Scan for the cell matching the given text and deliver its (x, y) coordinate at center. 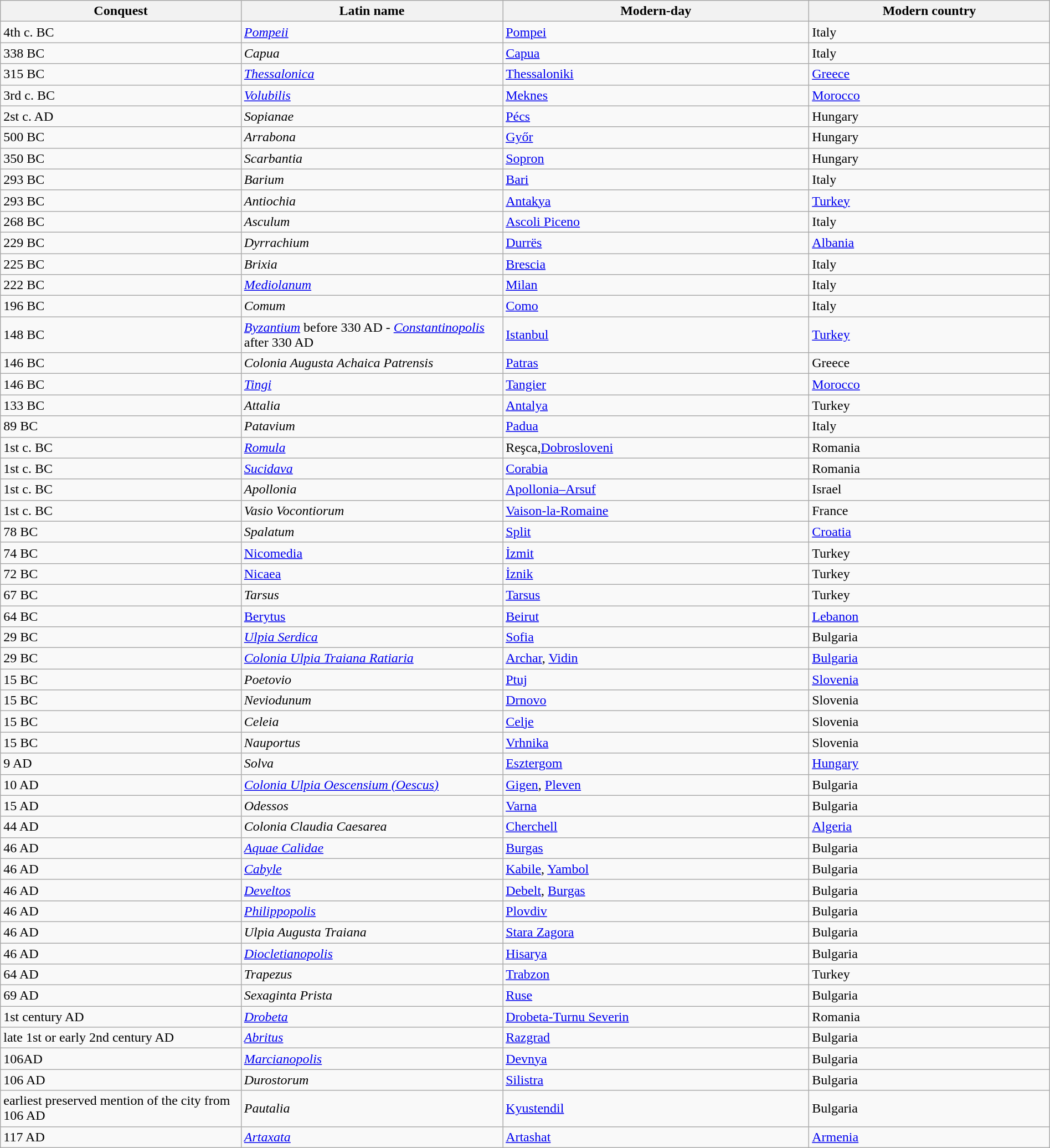
Abritus (372, 1038)
Latin name (372, 11)
Comum (372, 306)
Patavium (372, 426)
Colonia Augusta Achaica Patrensis (372, 363)
196 BC (121, 306)
Artaxata (372, 1137)
Pompei (656, 32)
İzmit (656, 553)
338 BC (121, 53)
Albania (929, 243)
Neviodunum (372, 701)
Split (656, 532)
78 BC (121, 532)
Corabia (656, 469)
Colonia Ulpia Traiana Ratiaria (372, 658)
225 BC (121, 264)
Poetovio (372, 679)
Gigen, Pleven (656, 785)
Lebanon (929, 616)
64 AD (121, 975)
106 AD (121, 1080)
133 BC (121, 405)
Durrës (656, 243)
Brixia (372, 264)
Razgrad (656, 1038)
İznik (656, 574)
Pécs (656, 116)
67 BC (121, 595)
Kabile, Yambol (656, 869)
Romula (372, 447)
74 BC (121, 553)
10 AD (121, 785)
Berytus (372, 616)
Develtos (372, 890)
2st c. AD (121, 116)
Armenia (929, 1137)
117 AD (121, 1137)
Padua (656, 426)
Archar, Vidin (656, 658)
Thessalonica (372, 74)
Ascoli Piceno (656, 222)
France (929, 511)
500 BC (121, 137)
Ulpia Serdica (372, 637)
Pompeii (372, 32)
15 AD (121, 806)
Tangier (656, 384)
Trabzon (656, 975)
Modern country (929, 11)
Barium (372, 179)
89 BC (121, 426)
Brescia (656, 264)
Cherchell (656, 827)
Nicaea (372, 574)
106AD (121, 1059)
late 1st or early 2nd century AD (121, 1038)
Marcianopolis (372, 1059)
Ruse (656, 996)
Apollonia (372, 490)
Croatia (929, 532)
Silistra (656, 1080)
Byzantium before 330 AD - Constantinopolis after 330 AD (372, 334)
Dyrrachium (372, 243)
Devnya (656, 1059)
Beirut (656, 616)
Ptuj (656, 679)
Cabyle (372, 869)
Drobeta (372, 1017)
Ulpia Augusta Traiana (372, 932)
Sexaginta Prista (372, 996)
Drnovo (656, 701)
Spalatum (372, 532)
Patras (656, 363)
1st century AD (121, 1017)
Volubilis (372, 95)
Diocletianopolis (372, 953)
Attalia (372, 405)
Plovdiv (656, 911)
9 AD (121, 764)
Nicomedia (372, 553)
Celje (656, 722)
Reşca,Dobrosloveni (656, 447)
Como (656, 306)
222 BC (121, 285)
Sopianae (372, 116)
3rd c. BC (121, 95)
Colonia Claudia Caesarea (372, 827)
Modern-day (656, 11)
Meknes (656, 95)
Celeia (372, 722)
Asculum (372, 222)
Drobeta-Turnu Severin (656, 1017)
Solva (372, 764)
Tingi (372, 384)
Aquae Calidae (372, 848)
Artashat (656, 1137)
4th c. BC (121, 32)
Odessos (372, 806)
Conquest (121, 11)
Esztergom (656, 764)
Varna (656, 806)
Durostorum (372, 1080)
Istanbul (656, 334)
Algeria (929, 827)
Kyustendil (656, 1109)
44 AD (121, 827)
Antalya (656, 405)
Vaison-la-Romaine (656, 511)
Colonia Ulpia Oescensium (Oescus) (372, 785)
350 BC (121, 158)
64 BC (121, 616)
Antiochia (372, 200)
Mediolanum (372, 285)
Trapezus (372, 975)
Sucidava (372, 469)
69 AD (121, 996)
229 BC (121, 243)
Vasio Vocontiorum (372, 511)
Bari (656, 179)
Apollonia–Arsuf (656, 490)
Burgas (656, 848)
268 BC (121, 222)
Thessaloniki (656, 74)
Debelt, Burgas (656, 890)
Israel (929, 490)
Antakya (656, 200)
Pautalia (372, 1109)
148 BC (121, 334)
Milan (656, 285)
earliest preserved mention of the city from 106 AD (121, 1109)
Vrhnika (656, 743)
Philippopolis (372, 911)
Hisarya (656, 953)
Stara Zagora (656, 932)
Arrabona (372, 137)
Sofia (656, 637)
Nauportus (372, 743)
315 BC (121, 74)
Scarbantia (372, 158)
72 BC (121, 574)
Győr (656, 137)
Sopron (656, 158)
